Return (X, Y) of the center of cell containing provided text 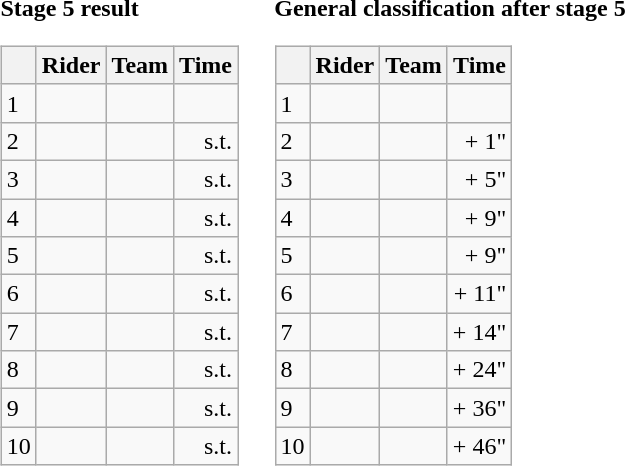
+ 1" (479, 141)
+ 46" (479, 446)
+ 14" (479, 332)
+ 5" (479, 179)
+ 36" (479, 408)
+ 11" (479, 294)
+ 24" (479, 370)
